Detect which cell encompasses the target text, then output its [x, y] center coordinate. 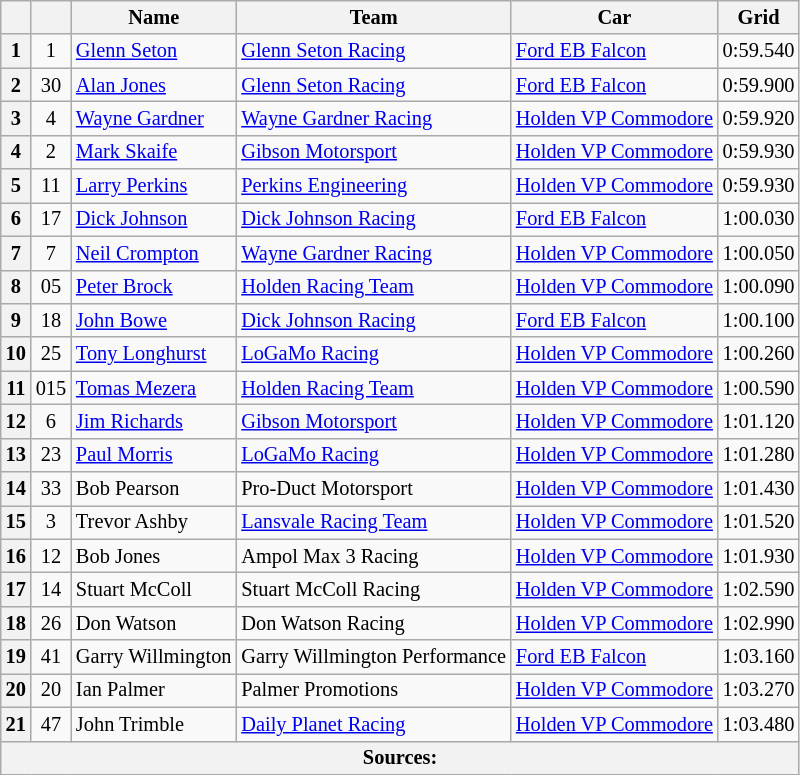
41 [51, 657]
Perkins Engineering [374, 186]
1:03.160 [759, 657]
Daily Planet Racing [374, 724]
Dick Johnson [154, 219]
8 [16, 287]
1:03.270 [759, 690]
1:00.030 [759, 219]
Ampol Max 3 Racing [374, 556]
Peter Brock [154, 287]
Grid [759, 17]
26 [51, 623]
Alan Jones [154, 85]
John Trimble [154, 724]
Bob Jones [154, 556]
47 [51, 724]
33 [51, 489]
Pro-Duct Motorsport [374, 489]
21 [16, 724]
Stuart McColl Racing [374, 589]
23 [51, 455]
Larry Perkins [154, 186]
1:01.520 [759, 522]
1:00.050 [759, 253]
25 [51, 354]
Trevor Ashby [154, 522]
19 [16, 657]
Garry Willmington Performance [374, 657]
1:03.480 [759, 724]
13 [16, 455]
Paul Morris [154, 455]
1:01.280 [759, 455]
0:59.900 [759, 85]
Sources: [400, 758]
Mark Skaife [154, 152]
Glenn Seton [154, 51]
Ian Palmer [154, 690]
1:00.100 [759, 320]
1:02.590 [759, 589]
Wayne Gardner [154, 118]
9 [16, 320]
1:00.590 [759, 388]
10 [16, 354]
1:01.930 [759, 556]
0:59.920 [759, 118]
Car [614, 17]
1:00.090 [759, 287]
John Bowe [154, 320]
Bob Pearson [154, 489]
Tomas Mezera [154, 388]
Don Watson Racing [374, 623]
1:01.120 [759, 421]
1:00.260 [759, 354]
15 [16, 522]
1:02.990 [759, 623]
Lansvale Racing Team [374, 522]
Garry Willmington [154, 657]
1:01.430 [759, 489]
Name [154, 17]
Tony Longhurst [154, 354]
Palmer Promotions [374, 690]
05 [51, 287]
Team [374, 17]
0:59.540 [759, 51]
Jim Richards [154, 421]
5 [16, 186]
Don Watson [154, 623]
015 [51, 388]
30 [51, 85]
Neil Crompton [154, 253]
16 [16, 556]
Stuart McColl [154, 589]
